Detect which cell encompasses the target text, then output its (X, Y) center coordinate. 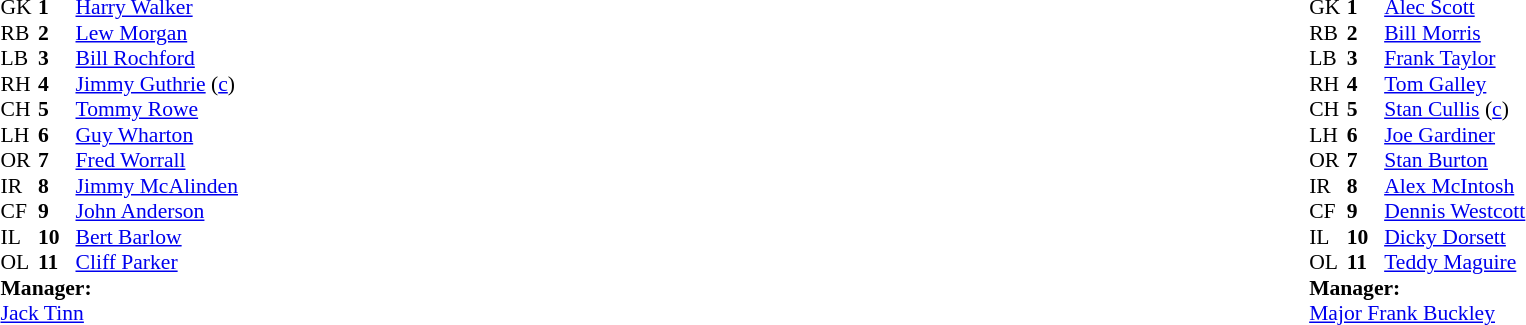
Stan Burton (1454, 161)
Jimmy McAlinden (157, 186)
Jimmy Guthrie (c) (157, 84)
Cliff Parker (157, 263)
Bill Rochford (157, 59)
Dicky Dorsett (1454, 237)
Guy Wharton (157, 135)
Tom Galley (1454, 84)
Dennis Westcott (1454, 211)
Lew Morgan (157, 33)
Teddy Maguire (1454, 263)
Tommy Rowe (157, 109)
Joe Gardiner (1454, 135)
Bill Morris (1454, 33)
Stan Cullis (c) (1454, 109)
Fred Worrall (157, 161)
Alex McIntosh (1454, 186)
Frank Taylor (1454, 59)
John Anderson (157, 211)
Bert Barlow (157, 237)
